Identify which cell holds the provided text, then report its (x, y) central coordinate. 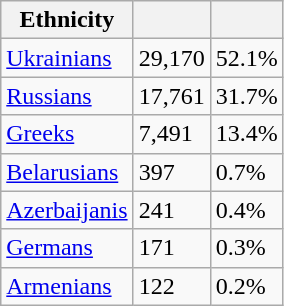
17,761 (172, 96)
122 (172, 286)
Ethnicity (67, 20)
29,170 (172, 58)
0.3% (246, 248)
Russians (67, 96)
31.7% (246, 96)
52.1% (246, 58)
13.4% (246, 134)
0.2% (246, 286)
7,491 (172, 134)
Armenians (67, 286)
Belarusians (67, 172)
171 (172, 248)
397 (172, 172)
Germans (67, 248)
Ukrainians (67, 58)
241 (172, 210)
Azerbaijanis (67, 210)
0.7% (246, 172)
Greeks (67, 134)
0.4% (246, 210)
